Find where the given text appears and provide that cell's center as (x, y) coordinate. 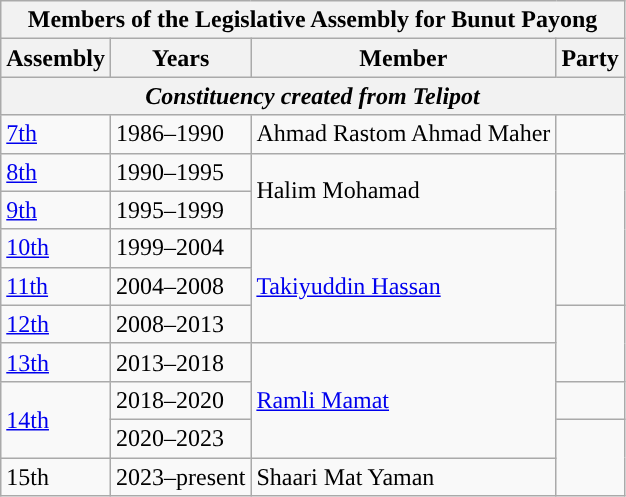
2004–2008 (180, 286)
2008–2013 (180, 324)
Ramli Mamat (404, 400)
2013–2018 (180, 362)
7th (56, 134)
Ahmad Rastom Ahmad Maher (404, 134)
Member (404, 58)
2020–2023 (180, 438)
10th (56, 248)
Party (590, 58)
Shaari Mat Yaman (404, 477)
13th (56, 362)
15th (56, 477)
11th (56, 286)
2023–present (180, 477)
2018–2020 (180, 400)
1999–2004 (180, 248)
1990–1995 (180, 172)
Members of the Legislative Assembly for Bunut Payong (313, 20)
Years (180, 58)
14th (56, 419)
Constituency created from Telipot (313, 96)
9th (56, 210)
8th (56, 172)
Takiyuddin Hassan (404, 286)
1986–1990 (180, 134)
1995–1999 (180, 210)
Assembly (56, 58)
12th (56, 324)
Halim Mohamad (404, 191)
